For the text-containing cell, return its midpoint in [X, Y] coordinate format. 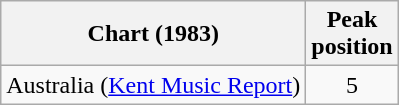
Peakposition [352, 34]
Chart (1983) [154, 34]
Australia (Kent Music Report) [154, 85]
5 [352, 85]
